Determine the (x, y) coordinate at the center of the cell enclosing the given text.  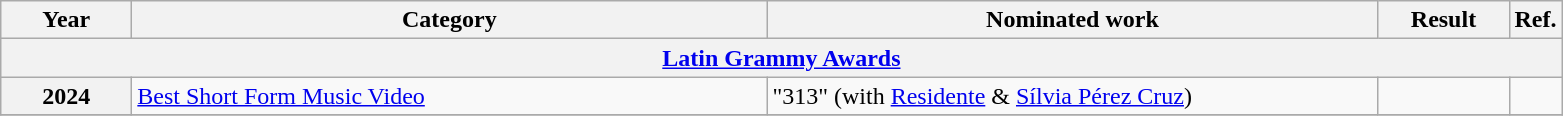
Best Short Form Music Video (450, 96)
2024 (66, 96)
Year (66, 20)
Category (450, 20)
Latin Grammy Awards (782, 58)
Nominated work (1072, 20)
Ref. (1536, 20)
"313" (with Residente & Sílvia Pérez Cruz) (1072, 96)
Result (1444, 20)
